Find where the given text appears and provide that cell's center as (X, Y) coordinate. 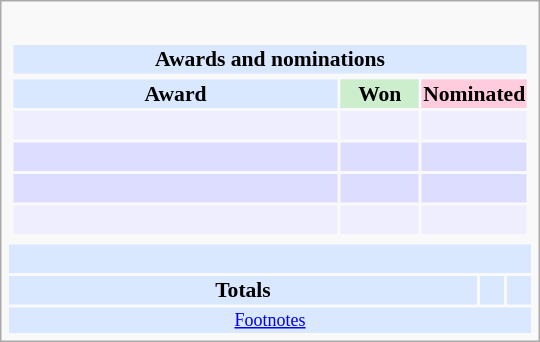
Won (380, 93)
Footnotes (270, 320)
Nominated (474, 93)
Award (175, 93)
Totals (243, 290)
Awards and nominations (270, 59)
Awards and nominations Award Won Nominated (270, 128)
